Find where the given text appears and provide that cell's center as [X, Y] coordinate. 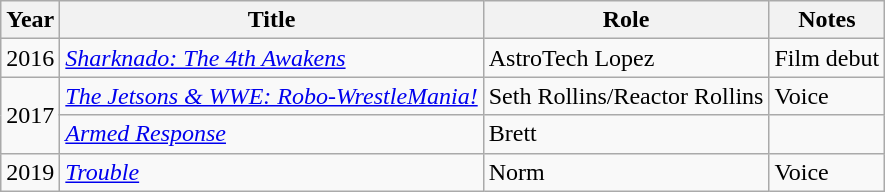
AstroTech Lopez [626, 58]
Sharknado: The 4th Awakens [272, 58]
Title [272, 20]
Brett [626, 134]
Notes [827, 20]
The Jetsons & WWE: Robo-WrestleMania! [272, 96]
Trouble [272, 172]
Film debut [827, 58]
Role [626, 20]
2017 [30, 115]
Year [30, 20]
2019 [30, 172]
Armed Response [272, 134]
2016 [30, 58]
Seth Rollins/Reactor Rollins [626, 96]
Norm [626, 172]
